Return the [X, Y] coordinate for the center point of the cell that contains the specified text.  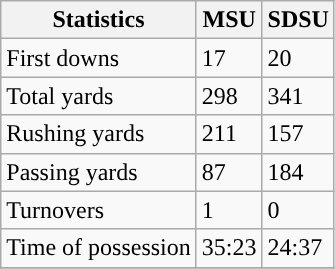
17 [229, 58]
20 [298, 58]
0 [298, 210]
Total yards [99, 96]
Statistics [99, 20]
341 [298, 96]
SDSU [298, 20]
Time of possession [99, 248]
298 [229, 96]
157 [298, 134]
184 [298, 172]
Passing yards [99, 172]
211 [229, 134]
MSU [229, 20]
Turnovers [99, 210]
24:37 [298, 248]
First downs [99, 58]
1 [229, 210]
35:23 [229, 248]
Rushing yards [99, 134]
87 [229, 172]
